Return the (X, Y) coordinate for the center point of the cell that contains the specified text.  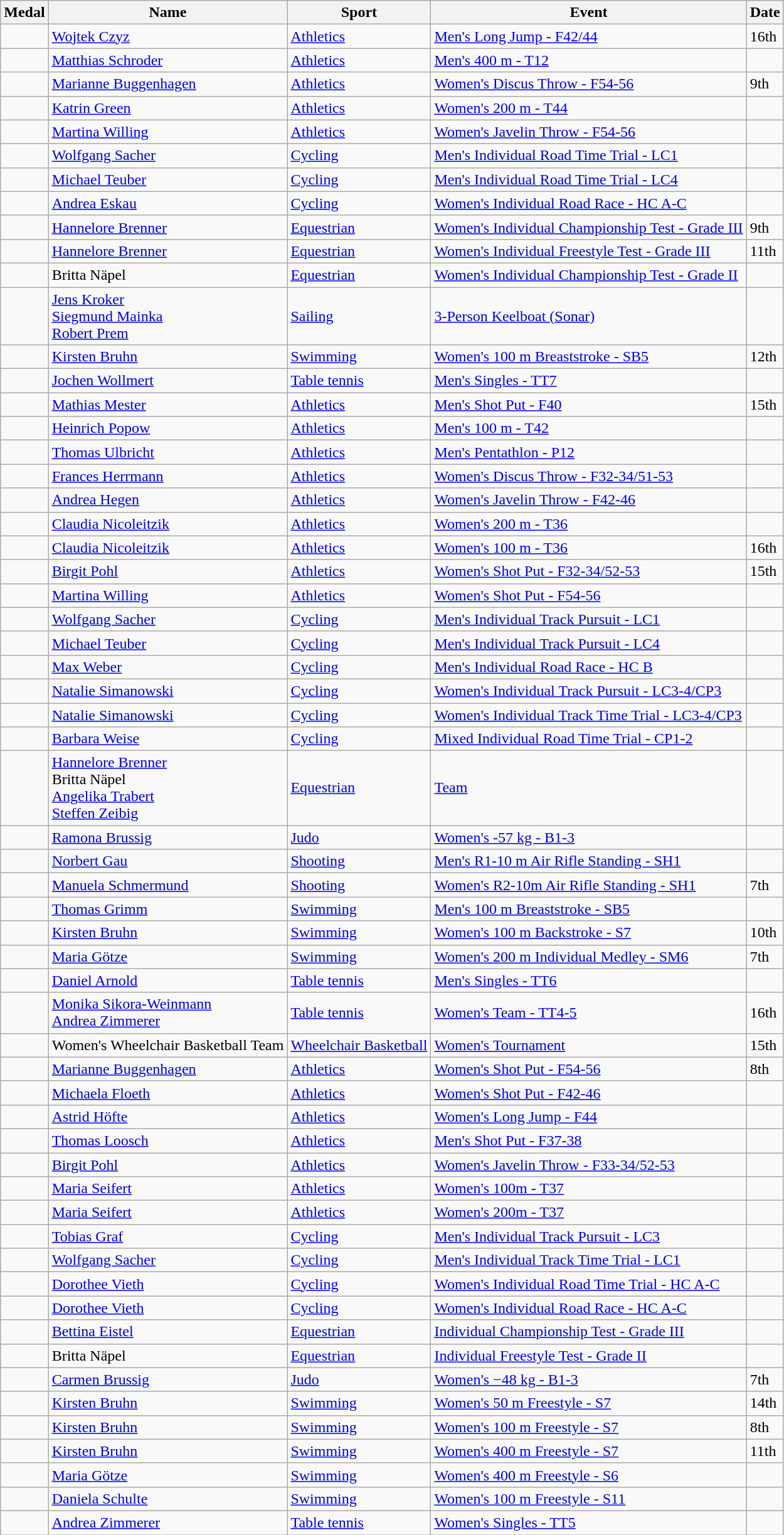
Men's Individual Track Pursuit - LC1 (588, 619)
Astrid Höfte (168, 1117)
Women's −48 kg - B1-3 (588, 1379)
Individual Championship Test - Grade III (588, 1332)
Men's R1-10 m Air Rifle Standing - SH1 (588, 861)
Men's Individual Track Pursuit - LC3 (588, 1236)
Daniela Schulte (168, 1499)
Women's 100 m Breaststroke - SB5 (588, 357)
Event (588, 13)
Team (588, 788)
Tobias Graf (168, 1236)
12th (765, 357)
Individual Freestyle Test - Grade II (588, 1356)
Andrea Zimmerer (168, 1522)
Men's 100 m Breaststroke - SB5 (588, 909)
Hannelore BrennerBritta NäpelAngelika TrabertSteffen Zeibig (168, 788)
Michaela Floeth (168, 1093)
Women's Long Jump - F44 (588, 1117)
Women's 200 m - T44 (588, 108)
Women's 100 m Freestyle - S7 (588, 1427)
Katrin Green (168, 108)
Women's Javelin Throw - F54-56 (588, 132)
Women's 200 m - T36 (588, 524)
Women's Javelin Throw - F33-34/52-53 (588, 1165)
Carmen Brussig (168, 1379)
Jochen Wollmert (168, 381)
Women's Tournament (588, 1045)
Women's Individual Track Pursuit - LC3-4/CP3 (588, 691)
Women's R2-10m Air Rifle Standing - SH1 (588, 885)
Women's 50 m Freestyle - S7 (588, 1403)
Sailing (359, 316)
Women's Individual Freestyle Test - Grade III (588, 251)
10th (765, 933)
Women's 100 m - T36 (588, 548)
Men's 400 m - T12 (588, 60)
14th (765, 1403)
Women's 100 m Backstroke - S7 (588, 933)
Thomas Loosch (168, 1140)
Andrea Eskau (168, 203)
Mixed Individual Road Time Trial - CP1-2 (588, 739)
Women's Team - TT4-5 (588, 1012)
Men's Long Jump - F42/44 (588, 36)
Men's Individual Road Time Trial - LC4 (588, 179)
Women's Shot Put - F32-34/52-53 (588, 571)
Matthias Schroder (168, 60)
Women's 100 m Freestyle - S11 (588, 1499)
Women's Shot Put - F42-46 (588, 1093)
Manuela Schmermund (168, 885)
Wojtek Czyz (168, 36)
Men's Individual Track Pursuit - LC4 (588, 643)
Wheelchair Basketball (359, 1045)
Medal (24, 13)
Women's Individual Track Time Trial - LC3-4/CP3 (588, 714)
Women's 400 m Freestyle - S6 (588, 1475)
Men's Shot Put - F40 (588, 405)
Heinrich Popow (168, 428)
Bettina Eistel (168, 1332)
Thomas Ulbricht (168, 452)
Thomas Grimm (168, 909)
Women's Individual Championship Test - Grade II (588, 275)
Women's -57 kg - B1-3 (588, 837)
Max Weber (168, 667)
Ramona Brussig (168, 837)
Name (168, 13)
Women's Singles - TT5 (588, 1522)
3-Person Keelboat (Sonar) (588, 316)
Jens KrokerSiegmund MainkaRobert Prem (168, 316)
Men's Singles - TT7 (588, 381)
Men's Shot Put - F37-38 (588, 1140)
Women's Individual Road Time Trial - HC A-C (588, 1284)
Men's 100 m - T42 (588, 428)
Men's Singles - TT6 (588, 980)
Women's 100m - T37 (588, 1189)
Women's 200 m Individual Medley - SM6 (588, 957)
Women's Discus Throw - F54-56 (588, 84)
Women's Discus Throw - F32-34/51-53 (588, 476)
Men's Pentathlon - P12 (588, 452)
Women's 200m - T37 (588, 1213)
Men's Individual Road Race - HC B (588, 667)
Women's Wheelchair Basketball Team (168, 1045)
Barbara Weise (168, 739)
Sport (359, 13)
Men's Individual Track Time Trial - LC1 (588, 1260)
Andrea Hegen (168, 500)
Monika Sikora-WeinmannAndrea Zimmerer (168, 1012)
Date (765, 13)
Frances Herrmann (168, 476)
Mathias Mester (168, 405)
Women's 400 m Freestyle - S7 (588, 1451)
Women's Javelin Throw - F42-46 (588, 500)
Women's Individual Championship Test - Grade III (588, 227)
Norbert Gau (168, 861)
Men's Individual Road Time Trial - LC1 (588, 156)
Daniel Arnold (168, 980)
